Detect which cell encompasses the target text, then output its (x, y) center coordinate. 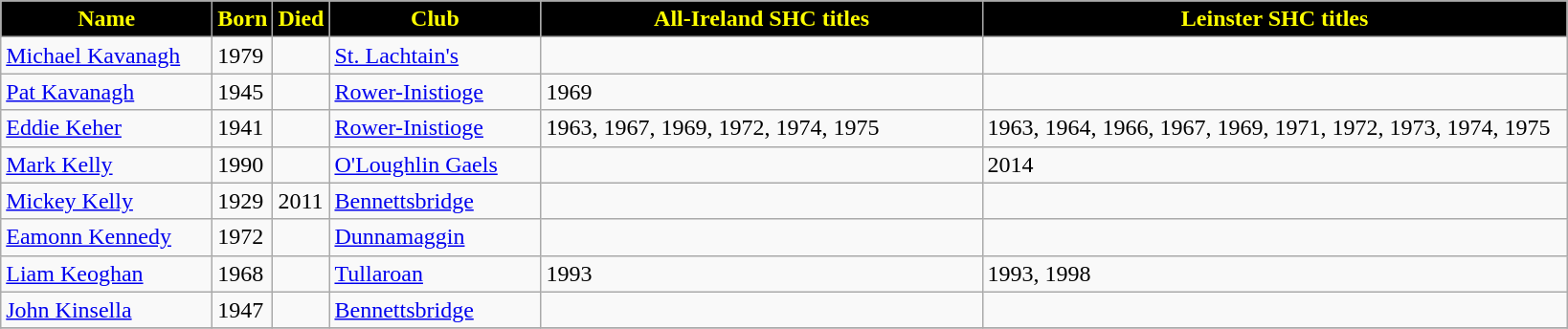
1941 (243, 128)
John Kinsella (107, 310)
1979 (243, 55)
1969 (762, 92)
Mark Kelly (107, 164)
Mickey Kelly (107, 201)
Club (435, 19)
Leinster SHC titles (1275, 19)
Name (107, 19)
1993 (762, 274)
Born (243, 19)
1968 (243, 274)
Eamonn Kennedy (107, 237)
Liam Keoghan (107, 274)
St. Lachtain's (435, 55)
Tullaroan (435, 274)
1972 (243, 237)
1990 (243, 164)
1929 (243, 201)
1993, 1998 (1275, 274)
Pat Kavanagh (107, 92)
1947 (243, 310)
1963, 1967, 1969, 1972, 1974, 1975 (762, 128)
O'Loughlin Gaels (435, 164)
2014 (1275, 164)
2011 (301, 201)
1945 (243, 92)
Died (301, 19)
Dunnamaggin (435, 237)
All-Ireland SHC titles (762, 19)
Eddie Keher (107, 128)
1963, 1964, 1966, 1967, 1969, 1971, 1972, 1973, 1974, 1975 (1275, 128)
Michael Kavanagh (107, 55)
